From the cell containing the given text, extract its center point as [x, y] coordinate. 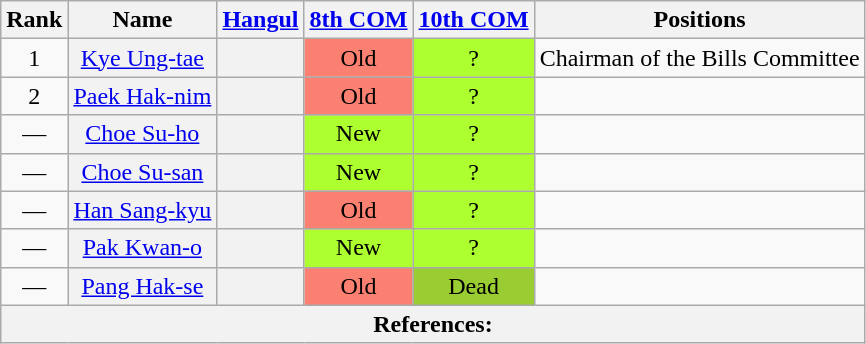
Name [142, 20]
Pak Kwan-o [142, 248]
Paek Hak-nim [142, 96]
Positions [700, 20]
Dead [474, 286]
Chairman of the Bills Committee [700, 58]
References: [433, 324]
1 [34, 58]
Kye Ung-tae [142, 58]
Pang Hak-se [142, 286]
10th COM [474, 20]
Hangul [260, 20]
8th COM [358, 20]
Han Sang-kyu [142, 210]
Choe Su-ho [142, 134]
2 [34, 96]
Choe Su-san [142, 172]
Rank [34, 20]
